Find where the given text appears and provide that cell's center as (X, Y) coordinate. 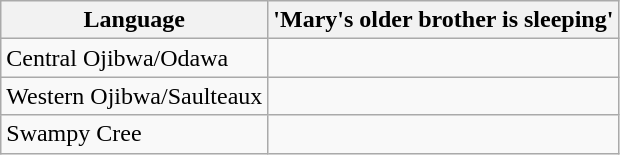
'Mary's older brother is sleeping' (444, 20)
Western Ojibwa/Saulteaux (134, 96)
Swampy Cree (134, 134)
Language (134, 20)
Central Ojibwa/Odawa (134, 58)
